Pinpoint the cell where the given text exists, returning its [X, Y] midpoint coordinate. 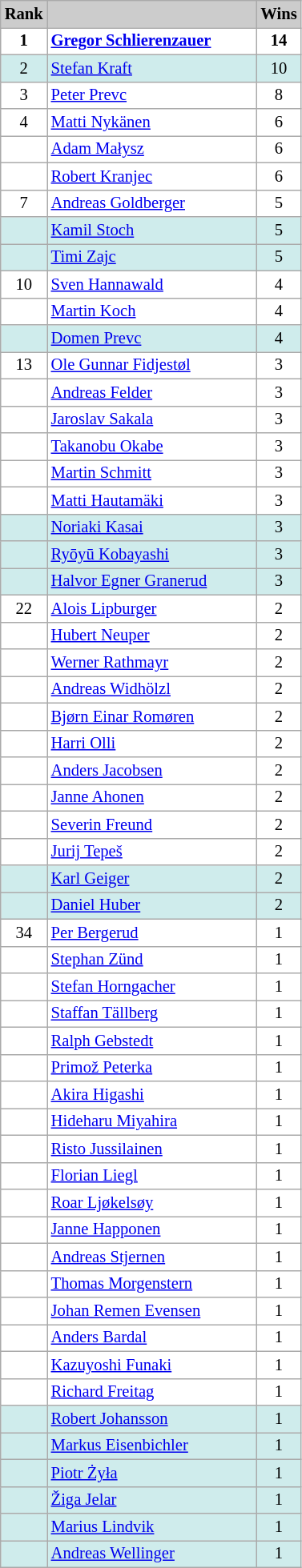
13 [24, 365]
Stefan Horngacher [152, 987]
Staffan Tällberg [152, 1013]
Gregor Schlierenzauer [152, 41]
Markus Eisenbichler [152, 1446]
Andreas Goldberger [152, 203]
22 [24, 608]
34 [24, 932]
Richard Freitag [152, 1392]
Hubert Neuper [152, 636]
Robert Johansson [152, 1419]
Akira Higashi [152, 1094]
Takanobu Okabe [152, 446]
Harri Olli [152, 744]
14 [279, 41]
Jurij Tepeš [152, 852]
Ralph Gebstedt [152, 1041]
Andreas Felder [152, 392]
Rank [24, 14]
Andreas Stjernen [152, 1257]
Janne Happonen [152, 1229]
Stephan Zünd [152, 960]
Adam Małysz [152, 149]
Bjørn Einar Romøren [152, 716]
Marius Lindvik [152, 1526]
Andreas Widhölzl [152, 689]
Matti Hautamäki [152, 500]
Kazuyoshi Funaki [152, 1365]
Sven Hannawald [152, 284]
Karl Geiger [152, 878]
Werner Rathmayr [152, 662]
Stefan Kraft [152, 68]
Wins [279, 14]
Thomas Morgenstern [152, 1284]
Anders Bardal [152, 1337]
Domen Prevc [152, 339]
Primož Peterka [152, 1068]
8 [279, 95]
Halvor Egner Granerud [152, 581]
Matti Nykänen [152, 122]
Martin Koch [152, 311]
Kamil Stoch [152, 230]
Jaroslav Sakala [152, 419]
Florian Liegl [152, 1176]
Ryōyū Kobayashi [152, 555]
Alois Lipburger [152, 608]
Ole Gunnar Fidjestøl [152, 365]
Janne Ahonen [152, 797]
Risto Jussilainen [152, 1149]
Hideharu Miyahira [152, 1121]
Piotr Żyła [152, 1473]
Peter Prevc [152, 95]
Daniel Huber [152, 905]
Žiga Jelar [152, 1500]
Johan Remen Evensen [152, 1310]
Martin Schmitt [152, 473]
Timi Zajc [152, 257]
Noriaki Kasai [152, 527]
7 [24, 203]
Per Bergerud [152, 932]
Andreas Wellinger [152, 1554]
Severin Freund [152, 824]
Anders Jacobsen [152, 771]
Roar Ljøkelsøy [152, 1203]
Robert Kranjec [152, 176]
